Search for the cell housing the specified text and yield its (X, Y) center coordinate. 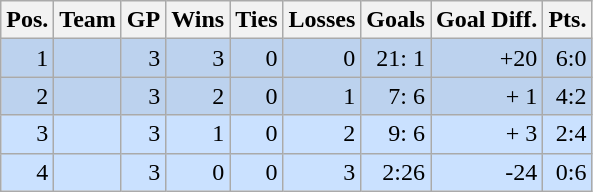
9: 6 (396, 134)
2:4 (568, 134)
21: 1 (396, 58)
0:6 (568, 172)
Losses (322, 20)
Goal Diff. (486, 20)
2:26 (396, 172)
4 (28, 172)
Pos. (28, 20)
GP (143, 20)
Goals (396, 20)
+20 (486, 58)
Pts. (568, 20)
7: 6 (396, 96)
Wins (198, 20)
6:0 (568, 58)
+ 3 (486, 134)
4:2 (568, 96)
-24 (486, 172)
Ties (256, 20)
+ 1 (486, 96)
Team (88, 20)
